Return the (X, Y) coordinate for the center point of the cell that contains the specified text.  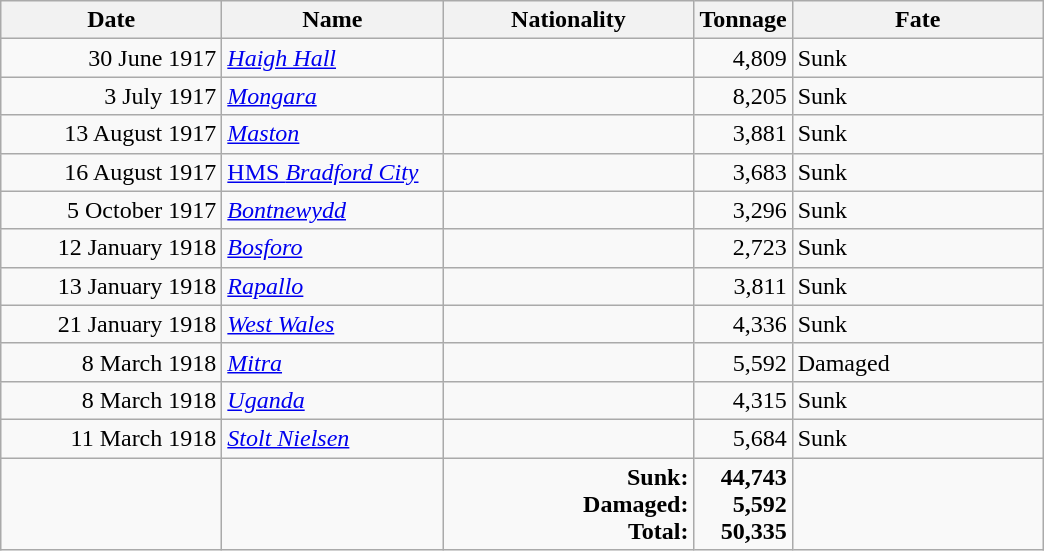
Maston (332, 134)
Date (112, 20)
16 August 1917 (112, 172)
12 January 1918 (112, 248)
Rapallo (332, 286)
Mongara (332, 96)
3,811 (743, 286)
Bontnewydd (332, 210)
5,592 (743, 362)
West Wales (332, 324)
30 June 1917 (112, 58)
HMS Bradford City (332, 172)
Tonnage (743, 20)
Haigh Hall (332, 58)
Stolt Nielsen (332, 438)
Sunk:Damaged:Total: (568, 504)
2,723 (743, 248)
Mitra (332, 362)
11 March 1918 (112, 438)
5,684 (743, 438)
13 August 1917 (112, 134)
3,683 (743, 172)
4,336 (743, 324)
Bosforo (332, 248)
3,296 (743, 210)
Fate (918, 20)
Damaged (918, 362)
8,205 (743, 96)
Uganda (332, 400)
3 July 1917 (112, 96)
44,7435,59250,335 (743, 504)
21 January 1918 (112, 324)
4,315 (743, 400)
Name (332, 20)
4,809 (743, 58)
3,881 (743, 134)
5 October 1917 (112, 210)
13 January 1918 (112, 286)
Nationality (568, 20)
